Capture the cell that displays the provided text and extract its [x, y] central coordinate. 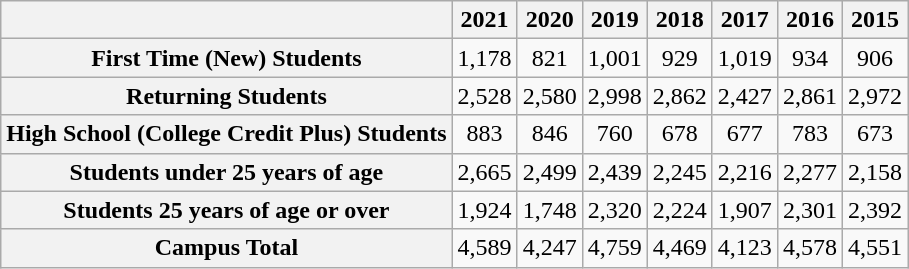
Returning Students [226, 96]
1,178 [484, 58]
2018 [680, 20]
673 [874, 134]
2,861 [810, 96]
2020 [550, 20]
1,001 [614, 58]
2021 [484, 20]
2,245 [680, 172]
4,123 [744, 248]
677 [744, 134]
2,301 [810, 210]
1,924 [484, 210]
2,528 [484, 96]
783 [810, 134]
4,578 [810, 248]
2,427 [744, 96]
2019 [614, 20]
1,907 [744, 210]
4,247 [550, 248]
846 [550, 134]
2,277 [810, 172]
2,499 [550, 172]
2,320 [614, 210]
2,392 [874, 210]
934 [810, 58]
2016 [810, 20]
4,551 [874, 248]
2,580 [550, 96]
2017 [744, 20]
Students 25 years of age or over [226, 210]
821 [550, 58]
760 [614, 134]
1,748 [550, 210]
2,972 [874, 96]
929 [680, 58]
883 [484, 134]
2,998 [614, 96]
678 [680, 134]
2,216 [744, 172]
First Time (New) Students [226, 58]
906 [874, 58]
2,439 [614, 172]
2,862 [680, 96]
2015 [874, 20]
Students under 25 years of age [226, 172]
4,589 [484, 248]
High School (College Credit Plus) Students [226, 134]
2,665 [484, 172]
2,224 [680, 210]
4,469 [680, 248]
1,019 [744, 58]
Campus Total [226, 248]
4,759 [614, 248]
2,158 [874, 172]
